Find where the given text appears and provide that cell's center as [X, Y] coordinate. 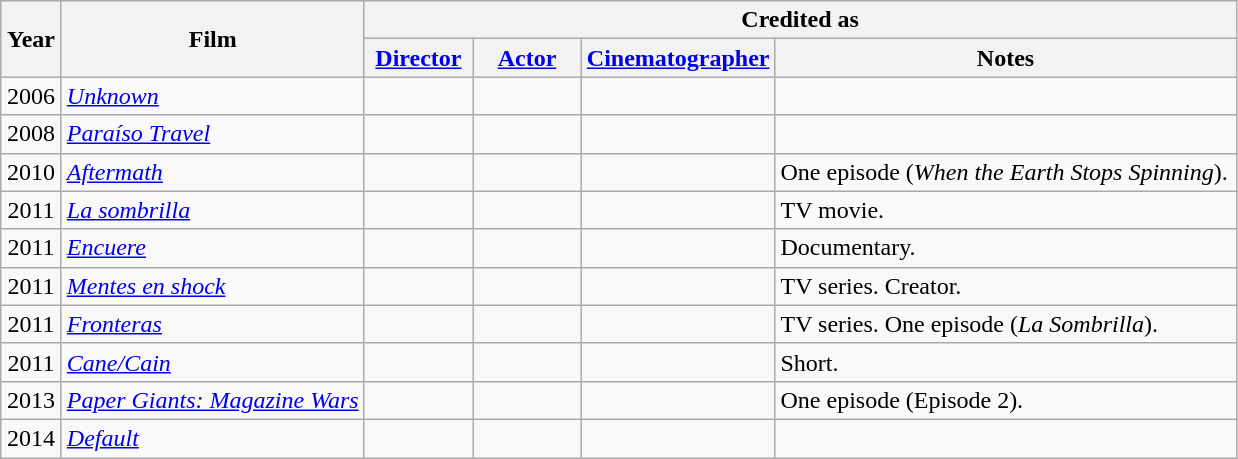
Encuere [212, 248]
One episode (When the Earth Stops Spinning). [1006, 172]
Unknown [212, 96]
La sombrilla [212, 210]
Credited as [800, 20]
TV series. One episode (La Sombrilla). [1006, 324]
2008 [32, 134]
Short. [1006, 362]
TV series. Creator. [1006, 286]
Year [32, 39]
TV movie. [1006, 210]
Fronteras [212, 324]
Default [212, 438]
Paraíso Travel [212, 134]
One episode (Episode 2). [1006, 400]
Paper Giants: Magazine Wars [212, 400]
2010 [32, 172]
Cane/Cain [212, 362]
Film [212, 39]
2013 [32, 400]
Actor [528, 58]
Notes [1006, 58]
Documentary. [1006, 248]
Cinematographer [678, 58]
2006 [32, 96]
2014 [32, 438]
Aftermath [212, 172]
Director [418, 58]
Mentes en shock [212, 286]
